Return [X, Y] of the center of cell containing provided text 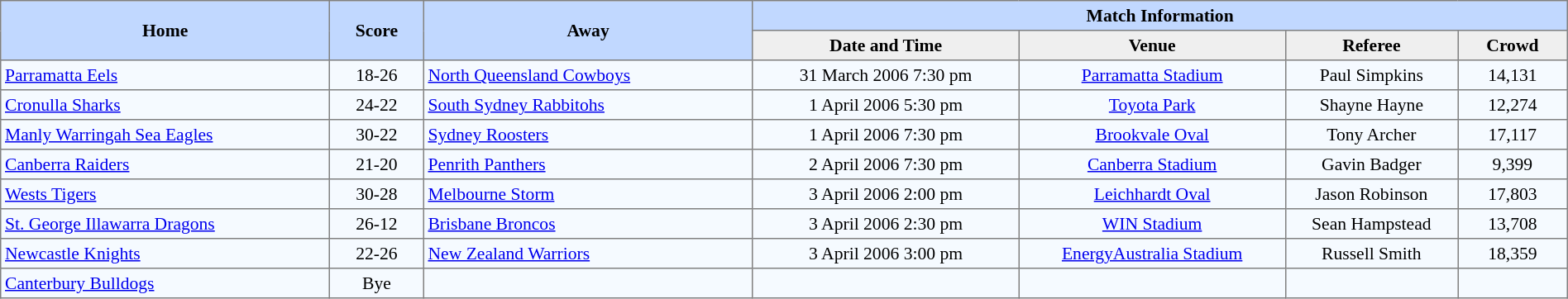
Referee [1371, 45]
Cronulla Sharks [165, 105]
14,131 [1513, 75]
18,359 [1513, 254]
Home [165, 31]
Canberra Raiders [165, 164]
North Queensland Cowboys [588, 75]
Parramatta Eels [165, 75]
24-22 [377, 105]
Russell Smith [1371, 254]
EnergyAustralia Stadium [1152, 254]
18-26 [377, 75]
17,803 [1513, 194]
9,399 [1513, 164]
13,708 [1513, 224]
Gavin Badger [1371, 164]
3 April 2006 2:30 pm [886, 224]
Bye [377, 283]
Tony Archer [1371, 135]
New Zealand Warriors [588, 254]
South Sydney Rabbitohs [588, 105]
Sydney Roosters [588, 135]
Parramatta Stadium [1152, 75]
Paul Simpkins [1371, 75]
31 March 2006 7:30 pm [886, 75]
Toyota Park [1152, 105]
Match Information [1159, 16]
Penrith Panthers [588, 164]
2 April 2006 7:30 pm [886, 164]
Canterbury Bulldogs [165, 283]
WIN Stadium [1152, 224]
3 April 2006 3:00 pm [886, 254]
12,274 [1513, 105]
Away [588, 31]
17,117 [1513, 135]
Sean Hampstead [1371, 224]
Wests Tigers [165, 194]
30-28 [377, 194]
30-22 [377, 135]
22-26 [377, 254]
Date and Time [886, 45]
26-12 [377, 224]
Score [377, 31]
Canberra Stadium [1152, 164]
Crowd [1513, 45]
Brisbane Broncos [588, 224]
1 April 2006 7:30 pm [886, 135]
St. George Illawarra Dragons [165, 224]
Leichhardt Oval [1152, 194]
Shayne Hayne [1371, 105]
Venue [1152, 45]
21-20 [377, 164]
Melbourne Storm [588, 194]
Brookvale Oval [1152, 135]
1 April 2006 5:30 pm [886, 105]
3 April 2006 2:00 pm [886, 194]
Manly Warringah Sea Eagles [165, 135]
Newcastle Knights [165, 254]
Jason Robinson [1371, 194]
